Return the [x, y] coordinate for the center point of the cell that contains the specified text.  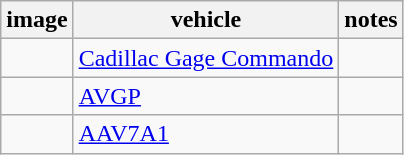
Cadillac Gage Commando [206, 58]
vehicle [206, 20]
AAV7A1 [206, 134]
AVGP [206, 96]
notes [371, 20]
image [37, 20]
